Search for the cell housing the specified text and yield its [X, Y] center coordinate. 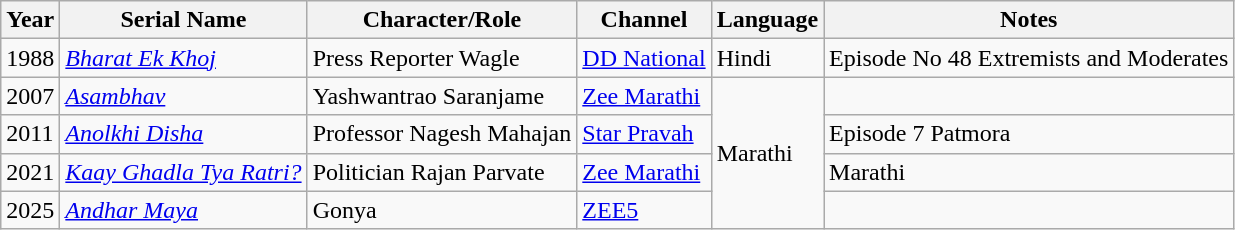
2007 [30, 96]
2021 [30, 172]
Star Pravah [644, 134]
Episode 7 Patmora [1029, 134]
Professor Nagesh Mahajan [442, 134]
2011 [30, 134]
Hindi [767, 58]
Channel [644, 20]
Language [767, 20]
Asambhav [184, 96]
Notes [1029, 20]
2025 [30, 210]
Episode No 48 Extremists and Moderates [1029, 58]
Yashwantrao Saranjame [442, 96]
Bharat Ek Khoj [184, 58]
Serial Name [184, 20]
Politician Rajan Parvate [442, 172]
Press Reporter Wagle [442, 58]
Character/Role [442, 20]
Kaay Ghadla Tya Ratri? [184, 172]
Andhar Maya [184, 210]
DD National [644, 58]
Year [30, 20]
ZEE5 [644, 210]
1988 [30, 58]
Anolkhi Disha [184, 134]
Gonya [442, 210]
